Find where the given text appears and provide that cell's center as (x, y) coordinate. 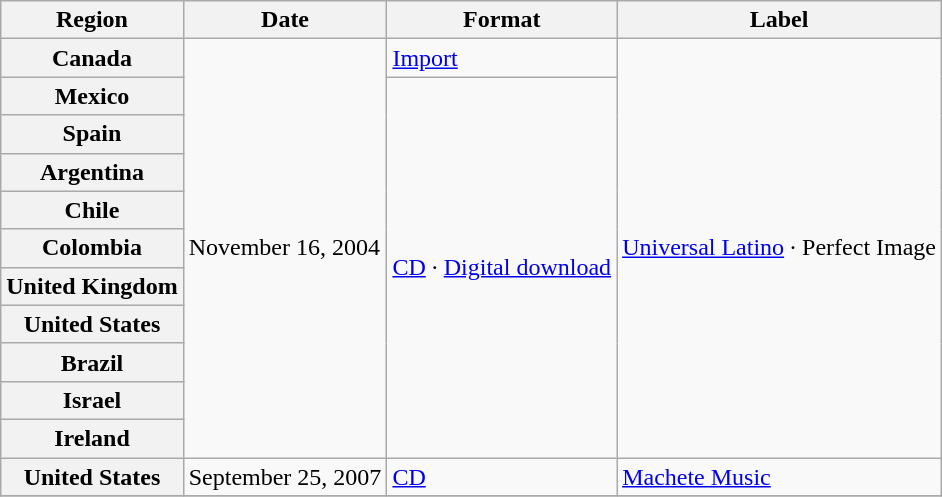
Date (285, 20)
Machete Music (780, 477)
Format (502, 20)
CD · Digital download (502, 268)
Canada (92, 58)
Brazil (92, 362)
Chile (92, 210)
September 25, 2007 (285, 477)
Israel (92, 400)
CD (502, 477)
United Kingdom (92, 286)
Argentina (92, 172)
Region (92, 20)
Label (780, 20)
Spain (92, 134)
Universal Latino · Perfect Image (780, 248)
Mexico (92, 96)
Ireland (92, 438)
Colombia (92, 248)
November 16, 2004 (285, 248)
Import (502, 58)
